Return [X, Y] of the center of cell containing provided text 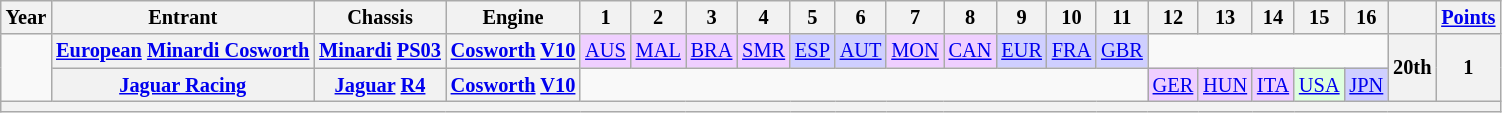
Entrant [182, 17]
15 [1319, 17]
Minardi PS03 [380, 51]
14 [1273, 17]
16 [1366, 17]
Year [26, 17]
6 [861, 17]
Engine [513, 17]
7 [914, 17]
10 [1072, 17]
CAN [970, 51]
FRA [1072, 51]
BRA [712, 51]
ITA [1273, 85]
5 [812, 17]
3 [712, 17]
Jaguar Racing [182, 85]
SMR [764, 51]
8 [970, 17]
USA [1319, 85]
ESP [812, 51]
MAL [658, 51]
Points [1468, 17]
AUT [861, 51]
EUR [1021, 51]
12 [1173, 17]
13 [1225, 17]
JPN [1366, 85]
9 [1021, 17]
HUN [1225, 85]
MON [914, 51]
2 [658, 17]
11 [1122, 17]
20th [1412, 68]
European Minardi Cosworth [182, 51]
AUS [605, 51]
4 [764, 17]
GBR [1122, 51]
GER [1173, 85]
Jaguar R4 [380, 85]
Chassis [380, 17]
